Identify which cell holds the provided text, then report its (X, Y) central coordinate. 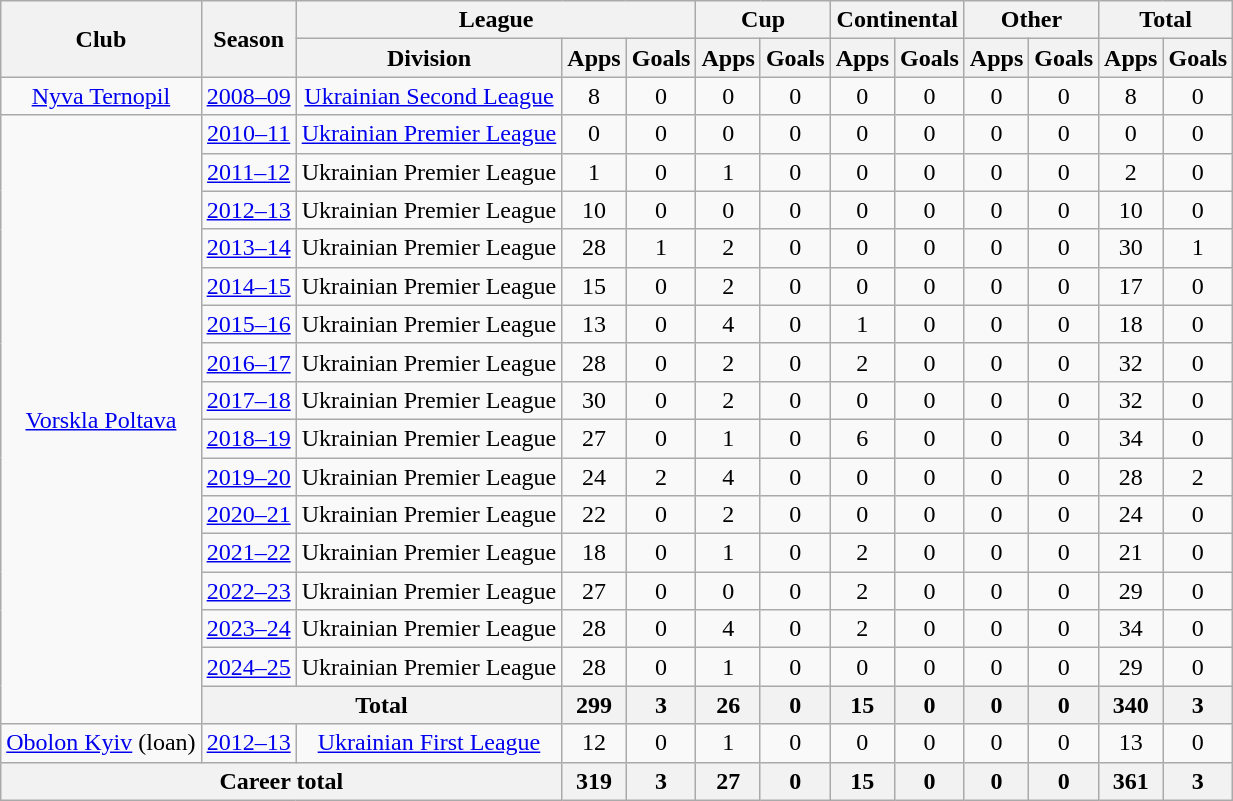
17 (1131, 286)
2023–24 (248, 629)
299 (594, 705)
2010–11 (248, 134)
319 (594, 781)
2008–09 (248, 96)
Nyva Ternopil (101, 96)
2020–21 (248, 515)
League (496, 20)
2011–12 (248, 172)
Ukrainian Second League (429, 96)
26 (728, 705)
6 (862, 438)
Obolon Kyiv (loan) (101, 743)
Ukrainian First League (429, 743)
2015–16 (248, 324)
2014–15 (248, 286)
Career total (282, 781)
2016–17 (248, 362)
340 (1131, 705)
2019–20 (248, 477)
361 (1131, 781)
22 (594, 515)
2018–19 (248, 438)
2022–23 (248, 591)
Cup (763, 20)
12 (594, 743)
Continental (897, 20)
2021–22 (248, 553)
Club (101, 39)
Vorskla Poltava (101, 420)
2013–14 (248, 248)
2017–18 (248, 400)
2024–25 (248, 667)
Season (248, 39)
Other (1031, 20)
21 (1131, 553)
Division (429, 58)
